From the cell containing the given text, extract its center point as [x, y] coordinate. 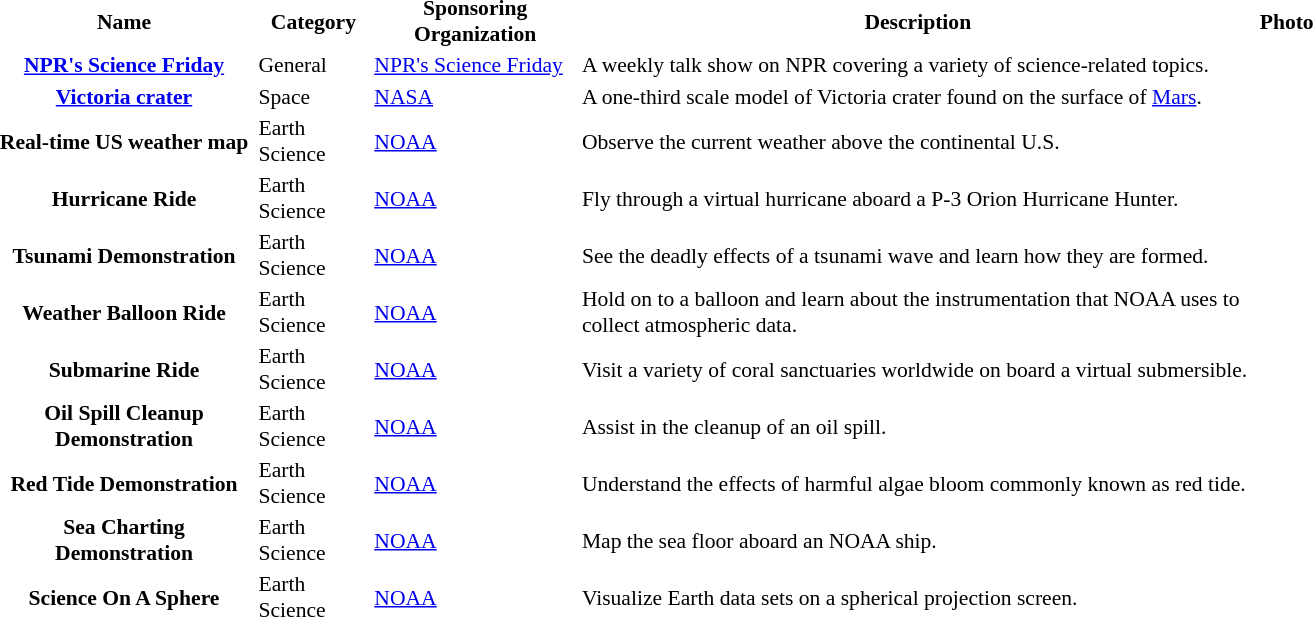
See the deadly effects of a tsunami wave and learn how they are formed. [918, 255]
Map the sea floor aboard an NOAA ship. [918, 540]
General [314, 65]
Fly through a virtual hurricane aboard a P-3 Orion Hurricane Hunter. [918, 198]
Hold on to a balloon and learn about the instrumentation that NOAA uses to collect atmospheric data. [918, 312]
Observe the current weather above the continental U.S. [918, 141]
A weekly talk show on NPR covering a variety of science-related topics. [918, 65]
NASA [476, 96]
Visit a variety of coral sanctuaries worldwide on board a virtual submersible. [918, 369]
A one-third scale model of Victoria crater found on the surface of Mars. [918, 96]
Space [314, 96]
Assist in the cleanup of an oil spill. [918, 426]
Understand the effects of harmful algae bloom commonly known as red tide. [918, 483]
NPR's Science Friday [476, 65]
